Extract the [x, y] coordinate from the center of the cell holding the provided text.  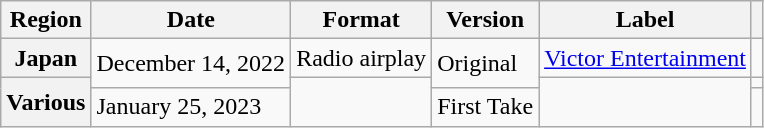
Date [191, 20]
Version [486, 20]
Region [46, 20]
Original [486, 64]
Radio airplay [362, 58]
First Take [486, 107]
December 14, 2022 [191, 64]
January 25, 2023 [191, 107]
Format [362, 20]
Victor Entertainment [646, 58]
Label [646, 20]
Various [46, 102]
Japan [46, 58]
